Return the (X, Y) coordinate for the center point of the cell that contains the specified text.  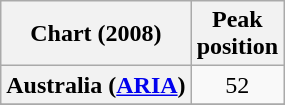
Australia (ARIA) (96, 85)
52 (237, 85)
Chart (2008) (96, 34)
Peakposition (237, 34)
